Return [x, y] of the center of cell containing provided text 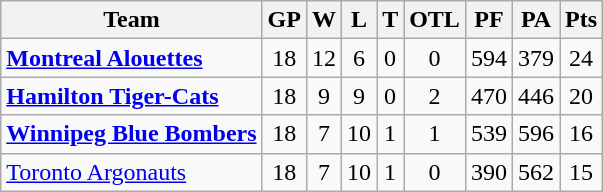
Pts [582, 20]
596 [536, 134]
L [360, 20]
W [324, 20]
Hamilton Tiger-Cats [132, 96]
539 [488, 134]
GP [284, 20]
PF [488, 20]
562 [536, 172]
PA [536, 20]
Team [132, 20]
470 [488, 96]
20 [582, 96]
T [390, 20]
446 [536, 96]
594 [488, 58]
24 [582, 58]
12 [324, 58]
15 [582, 172]
379 [536, 58]
6 [360, 58]
16 [582, 134]
Toronto Argonauts [132, 172]
Winnipeg Blue Bombers [132, 134]
OTL [435, 20]
2 [435, 96]
390 [488, 172]
Montreal Alouettes [132, 58]
